Pinpoint the cell where the given text exists, returning its [X, Y] midpoint coordinate. 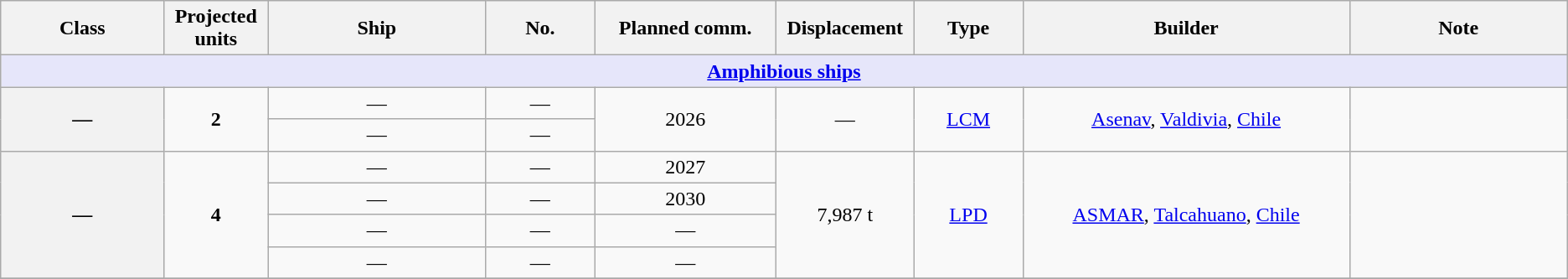
Builder [1186, 28]
2030 [685, 199]
ASMAR, Talcahuano, Chile [1186, 214]
4 [216, 214]
Planned comm. [685, 28]
Note [1458, 28]
2 [216, 119]
Ship [377, 28]
2027 [685, 167]
Projected units [216, 28]
Amphibious ships [784, 71]
LPD [968, 214]
No. [540, 28]
Class [82, 28]
Displacement [846, 28]
Type [968, 28]
7,987 t [846, 214]
LCM [968, 119]
Asenav, Valdivia, Chile [1186, 119]
2026 [685, 119]
